Find where the given text appears and provide that cell's center as [X, Y] coordinate. 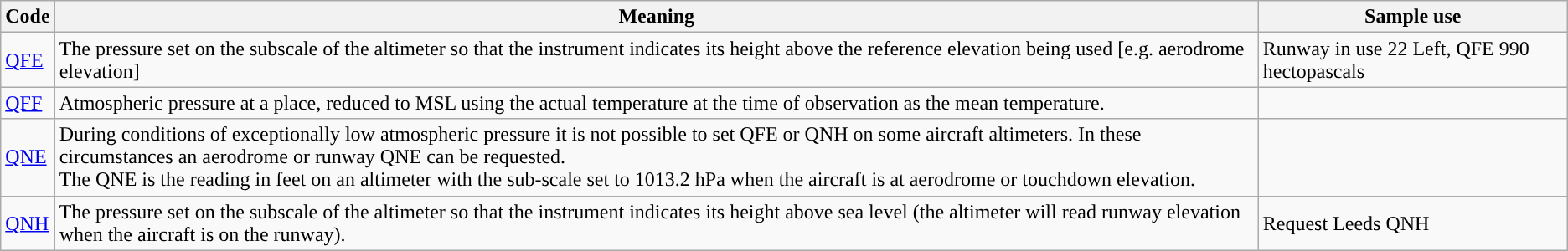
QFF [28, 103]
Meaning [657, 17]
Code [28, 17]
QFE [28, 60]
QNE [28, 157]
Runway in use 22 Left, QFE 990 hectopascals [1412, 60]
Sample use [1412, 17]
Request Leeds QNH [1412, 223]
Atmospheric pressure at a place, reduced to MSL using the actual temperature at the time of observation as the mean temperature. [657, 103]
QNH [28, 223]
